Locate the cell with the specified text and output its (X, Y) center coordinate. 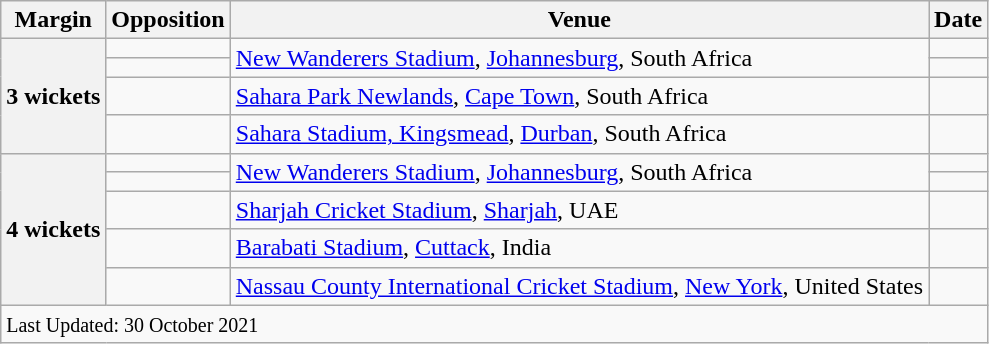
Barabati Stadium, Cuttack, India (579, 248)
Sahara Park Newlands, Cape Town, South Africa (579, 96)
Date (958, 20)
Sahara Stadium, Kingsmead, Durban, South Africa (579, 134)
Last Updated: 30 October 2021 (494, 324)
Opposition (168, 20)
4 wickets (54, 229)
Nassau County International Cricket Stadium, New York, United States (579, 286)
Venue (579, 20)
Margin (54, 20)
Sharjah Cricket Stadium, Sharjah, UAE (579, 210)
3 wickets (54, 96)
